Extract the [X, Y] coordinate from the center of the cell holding the provided text.  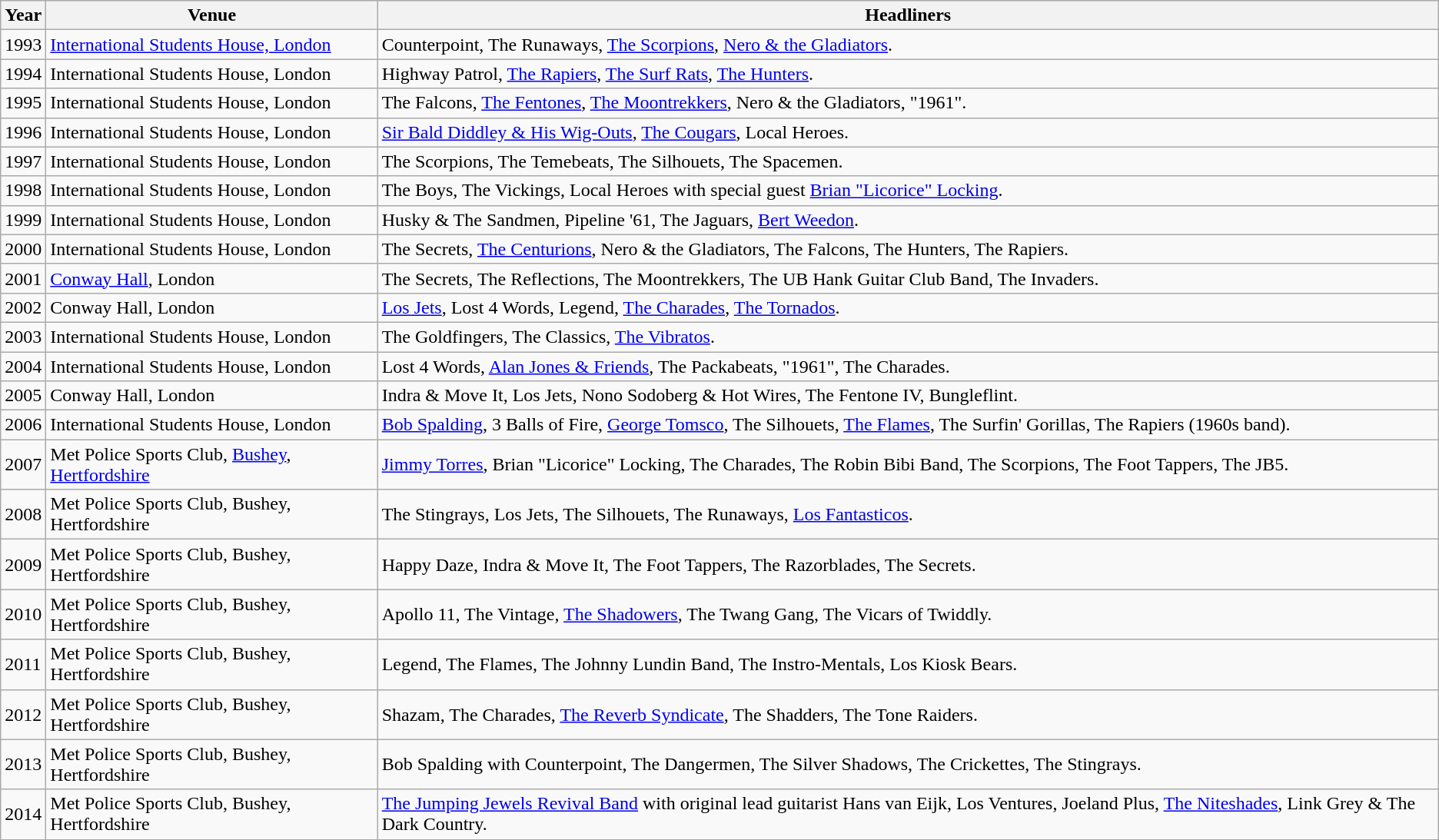
Venue [212, 15]
The Scorpions, The Temebeats, The Silhouets, The Spacemen. [908, 161]
Happy Daze, Indra & Move It, The Foot Tappers, The Razorblades, The Secrets. [908, 564]
Legend, The Flames, The Johnny Lundin Band, The Instro-Mentals, Los Kiosk Bears. [908, 664]
2007 [23, 464]
2010 [23, 615]
The Secrets, The Reflections, The Moontrekkers, The UB Hank Guitar Club Band, The Invaders. [908, 278]
2004 [23, 367]
The Boys, The Vickings, Local Heroes with special guest Brian "Licorice" Locking. [908, 191]
1999 [23, 220]
The Falcons, The Fentones, The Moontrekkers, Nero & the Gladiators, "1961". [908, 103]
1998 [23, 191]
2013 [23, 764]
Counterpoint, The Runaways, The Scorpions, Nero & the Gladiators. [908, 45]
1996 [23, 132]
Bob Spalding, 3 Balls of Fire, George Tomsco, The Silhouets, The Flames, The Surfin' Gorillas, The Rapiers (1960s band). [908, 425]
Husky & The Sandmen, Pipeline '61, The Jaguars, Bert Weedon. [908, 220]
2003 [23, 337]
1994 [23, 74]
2014 [23, 815]
Highway Patrol, The Rapiers, The Surf Rats, The Hunters. [908, 74]
2002 [23, 307]
2012 [23, 715]
The Jumping Jewels Revival Band with original lead guitarist Hans van Eijk, Los Ventures, Joeland Plus, The Niteshades, Link Grey & The Dark Country. [908, 815]
2005 [23, 396]
1997 [23, 161]
Sir Bald Diddley & His Wig-Outs, The Cougars, Local Heroes. [908, 132]
The Secrets, The Centurions, Nero & the Gladiators, The Falcons, The Hunters, The Rapiers. [908, 249]
2008 [23, 515]
Shazam, The Charades, The Reverb Syndicate, The Shadders, The Tone Raiders. [908, 715]
2001 [23, 278]
The Stingrays, Los Jets, The Silhouets, The Runaways, Los Fantasticos. [908, 515]
The Goldfingers, The Classics, The Vibratos. [908, 337]
Lost 4 Words, Alan Jones & Friends, The Packabeats, "1961", The Charades. [908, 367]
Bob Spalding with Counterpoint, The Dangermen, The Silver Shadows, The Crickettes, The Stingrays. [908, 764]
2000 [23, 249]
2011 [23, 664]
Year [23, 15]
1993 [23, 45]
Los Jets, Lost 4 Words, Legend, The Charades, The Tornados. [908, 307]
1995 [23, 103]
2009 [23, 564]
Indra & Move It, Los Jets, Nono Sodoberg & Hot Wires, The Fentone IV, Bungleflint. [908, 396]
Jimmy Torres, Brian "Licorice" Locking, The Charades, The Robin Bibi Band, The Scorpions, The Foot Tappers, The JB5. [908, 464]
Headliners [908, 15]
2006 [23, 425]
Apollo 11, The Vintage, The Shadowers, The Twang Gang, The Vicars of Twiddly. [908, 615]
